For the text-containing cell, return its midpoint in [x, y] coordinate format. 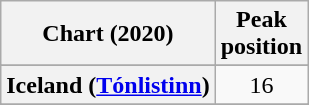
Iceland (Tónlistinn) [108, 85]
Chart (2020) [108, 34]
16 [261, 85]
Peakposition [261, 34]
